Find where the given text appears and provide that cell's center as (x, y) coordinate. 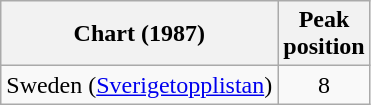
8 (324, 85)
Peakposition (324, 34)
Chart (1987) (140, 34)
Sweden (Sverigetopplistan) (140, 85)
